Output the [x, y] coordinate of the center of the cell containing the given text.  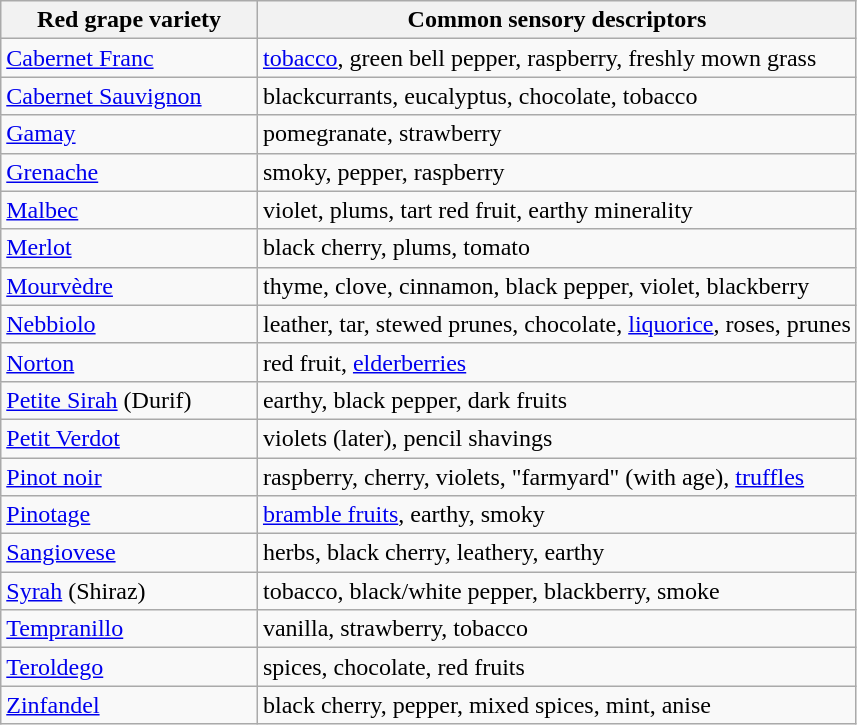
herbs, black cherry, leathery, earthy [556, 553]
tobacco, black/white pepper, blackberry, smoke [556, 591]
blackcurrants, eucalyptus, chocolate, tobacco [556, 96]
Tempranillo [130, 629]
thyme, clove, cinnamon, black pepper, violet, blackberry [556, 286]
Petit Verdot [130, 438]
Red grape variety [130, 20]
Norton [130, 362]
Zinfandel [130, 705]
red fruit, elderberries [556, 362]
Mourvèdre [130, 286]
tobacco, green bell pepper, raspberry, freshly mown grass [556, 58]
Grenache [130, 172]
spices, chocolate, red fruits [556, 667]
black cherry, plums, tomato [556, 248]
Sangiovese [130, 553]
smoky, pepper, raspberry [556, 172]
Malbec [130, 210]
violets (later), pencil shavings [556, 438]
leather, tar, stewed prunes, chocolate, liquorice, roses, prunes [556, 324]
Cabernet Franc [130, 58]
Teroldego [130, 667]
violet, plums, tart red fruit, earthy minerality [556, 210]
pomegranate, strawberry [556, 134]
Nebbiolo [130, 324]
raspberry, cherry, violets, "farmyard" (with age), truffles [556, 477]
Gamay [130, 134]
earthy, black pepper, dark fruits [556, 400]
Common sensory descriptors [556, 20]
vanilla, strawberry, tobacco [556, 629]
Cabernet Sauvignon [130, 96]
Merlot [130, 248]
bramble fruits, earthy, smoky [556, 515]
Petite Sirah (Durif) [130, 400]
black cherry, pepper, mixed spices, mint, anise [556, 705]
Pinot noir [130, 477]
Syrah (Shiraz) [130, 591]
Pinotage [130, 515]
